Return [x, y] of the center of cell containing provided text 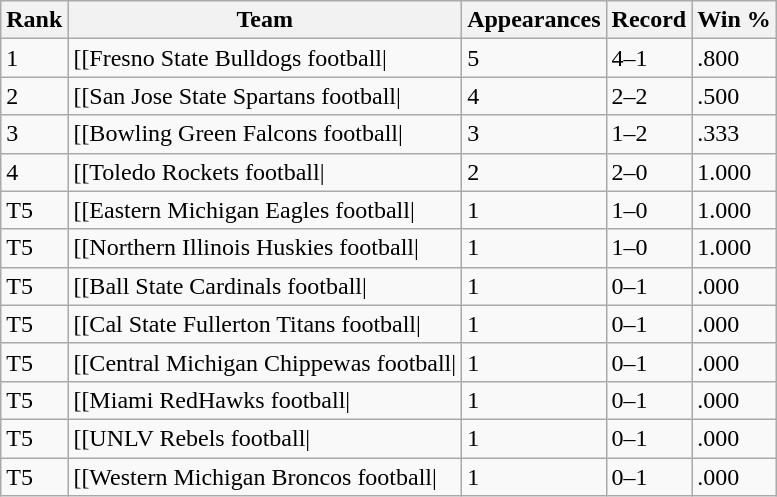
Team [265, 20]
[[San Jose State Spartans football| [265, 96]
[[Cal State Fullerton Titans football| [265, 324]
[[Miami RedHawks football| [265, 400]
[[Toledo Rockets football| [265, 172]
5 [534, 58]
4–1 [649, 58]
2–2 [649, 96]
[[UNLV Rebels football| [265, 438]
Appearances [534, 20]
[[Fresno State Bulldogs football| [265, 58]
[[Western Michigan Broncos football| [265, 477]
[[Ball State Cardinals football| [265, 286]
1–2 [649, 134]
[[Northern Illinois Huskies football| [265, 248]
2–0 [649, 172]
[[Eastern Michigan Eagles football| [265, 210]
[[Bowling Green Falcons football| [265, 134]
.800 [734, 58]
.333 [734, 134]
Rank [34, 20]
Record [649, 20]
.500 [734, 96]
[[Central Michigan Chippewas football| [265, 362]
Win % [734, 20]
